For the text-containing cell, return its midpoint in [X, Y] coordinate format. 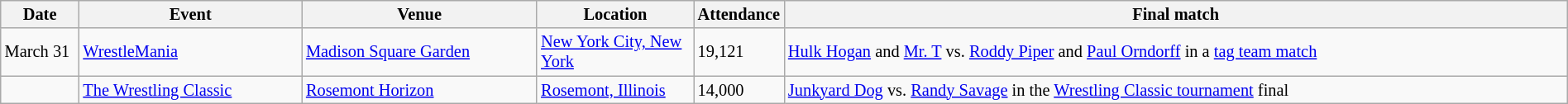
March 31 [40, 52]
New York City, New York [615, 52]
Madison Square Garden [419, 52]
Junkyard Dog vs. Randy Savage in the Wrestling Classic tournament final [1176, 90]
Date [40, 14]
Final match [1176, 14]
14,000 [739, 90]
Rosemont, Illinois [615, 90]
Location [615, 14]
Rosemont Horizon [419, 90]
WrestleMania [190, 52]
Event [190, 14]
Attendance [739, 14]
Venue [419, 14]
19,121 [739, 52]
Hulk Hogan and Mr. T vs. Roddy Piper and Paul Orndorff in a tag team match [1176, 52]
The Wrestling Classic [190, 90]
